Detect which cell encompasses the target text, then output its [X, Y] center coordinate. 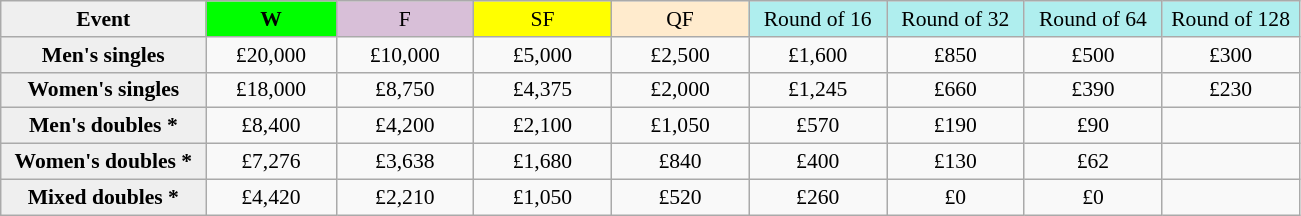
Men's doubles * [104, 126]
Round of 128 [1231, 19]
£570 [818, 126]
Event [104, 19]
£20,000 [271, 55]
Women's singles [104, 90]
£390 [1093, 90]
Round of 16 [818, 19]
£520 [680, 197]
£840 [680, 162]
Mixed doubles * [104, 197]
£660 [955, 90]
£3,638 [405, 162]
£500 [1093, 55]
£1,680 [543, 162]
£4,420 [271, 197]
£2,500 [680, 55]
£2,210 [405, 197]
SF [543, 19]
£190 [955, 126]
£90 [1093, 126]
Round of 64 [1093, 19]
£2,000 [680, 90]
£1,600 [818, 55]
£2,100 [543, 126]
QF [680, 19]
£8,750 [405, 90]
£400 [818, 162]
Women's doubles * [104, 162]
£10,000 [405, 55]
£130 [955, 162]
£8,400 [271, 126]
£18,000 [271, 90]
£7,276 [271, 162]
£260 [818, 197]
£62 [1093, 162]
£300 [1231, 55]
Round of 32 [955, 19]
£4,375 [543, 90]
£1,245 [818, 90]
W [271, 19]
£230 [1231, 90]
F [405, 19]
£4,200 [405, 126]
£5,000 [543, 55]
£850 [955, 55]
Men's singles [104, 55]
